Return the (x, y) coordinate for the center point of the cell that contains the specified text.  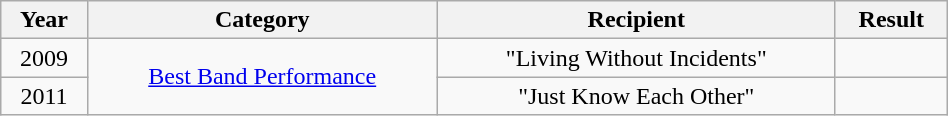
Year (44, 20)
Best Band Performance (262, 77)
2009 (44, 58)
Category (262, 20)
Result (891, 20)
"Living Without Incidents" (636, 58)
Recipient (636, 20)
2011 (44, 96)
"Just Know Each Other" (636, 96)
